Find where the given text appears and provide that cell's center as [x, y] coordinate. 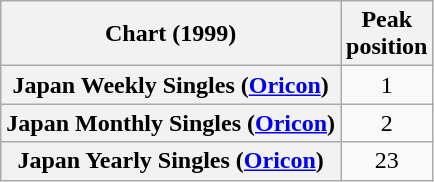
Japan Weekly Singles (Oricon) [171, 85]
1 [387, 85]
Japan Yearly Singles (Oricon) [171, 161]
Japan Monthly Singles (Oricon) [171, 123]
23 [387, 161]
Peakposition [387, 34]
2 [387, 123]
Chart (1999) [171, 34]
